Determine the [X, Y] coordinate at the center of the cell enclosing the given text.  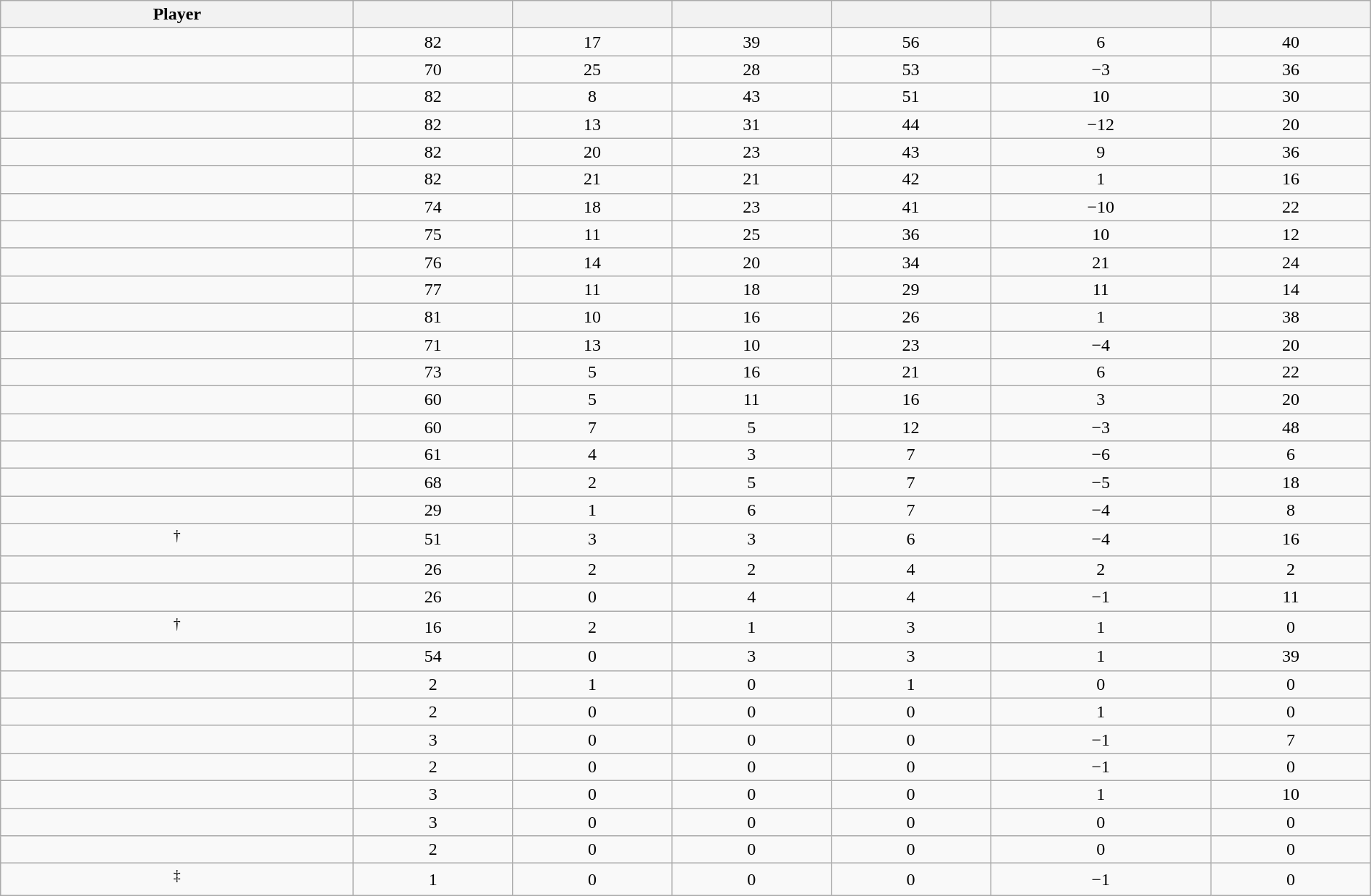
24 [1291, 262]
71 [433, 345]
38 [1291, 317]
48 [1291, 427]
41 [910, 207]
9 [1101, 152]
−12 [1101, 124]
28 [751, 69]
40 [1291, 42]
76 [433, 262]
−5 [1101, 482]
54 [433, 657]
56 [910, 42]
42 [910, 179]
44 [910, 124]
34 [910, 262]
53 [910, 69]
31 [751, 124]
Player [177, 14]
61 [433, 455]
−10 [1101, 207]
81 [433, 317]
75 [433, 234]
77 [433, 289]
70 [433, 69]
73 [433, 372]
30 [1291, 97]
74 [433, 207]
17 [592, 42]
68 [433, 482]
‡ [177, 879]
−6 [1101, 455]
